Output the (x, y) coordinate of the center of the cell containing the given text.  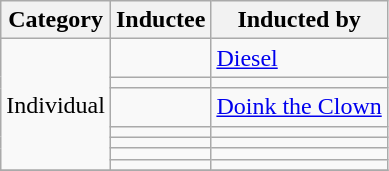
Individual (56, 104)
Diesel (299, 58)
Inductee (160, 20)
Doink the Clown (299, 107)
Category (56, 20)
Inducted by (299, 20)
